Identify which cell holds the provided text, then report its (x, y) central coordinate. 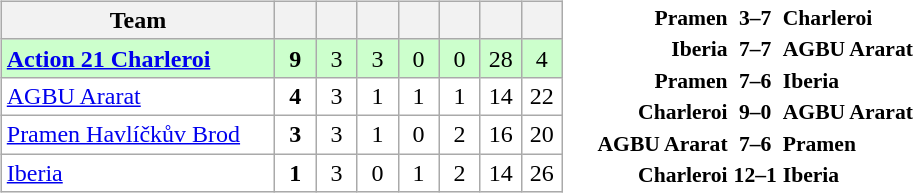
3–7 (755, 17)
7–7 (755, 49)
26 (542, 173)
Team (138, 20)
16 (500, 134)
22 (542, 96)
28 (500, 58)
9–0 (755, 112)
Pramen Havlíčkův Brod (138, 134)
Action 21 Charleroi (138, 58)
20 (542, 134)
9 (296, 58)
12–1 (755, 175)
